Detect which cell encompasses the target text, then output its (x, y) center coordinate. 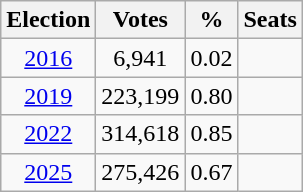
% (212, 20)
0.67 (212, 172)
6,941 (140, 58)
0.02 (212, 58)
2025 (48, 172)
275,426 (140, 172)
0.80 (212, 96)
2019 (48, 96)
314,618 (140, 134)
Election (48, 20)
2022 (48, 134)
2016 (48, 58)
223,199 (140, 96)
Seats (270, 20)
0.85 (212, 134)
Votes (140, 20)
